For the text-containing cell, return its midpoint in [X, Y] coordinate format. 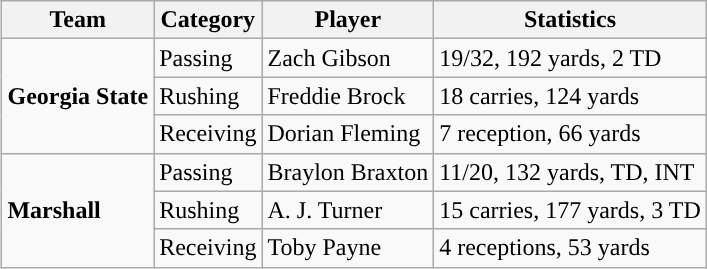
Georgia State [78, 96]
A. J. Turner [348, 210]
7 reception, 66 yards [570, 134]
Braylon Braxton [348, 172]
18 carries, 124 yards [570, 96]
Freddie Brock [348, 96]
4 receptions, 53 yards [570, 248]
Dorian Fleming [348, 134]
Zach Gibson [348, 58]
19/32, 192 yards, 2 TD [570, 58]
Category [208, 20]
Player [348, 20]
Team [78, 20]
11/20, 132 yards, TD, INT [570, 172]
Toby Payne [348, 248]
Marshall [78, 210]
15 carries, 177 yards, 3 TD [570, 210]
Statistics [570, 20]
